Pinpoint the cell where the given text exists, returning its [x, y] midpoint coordinate. 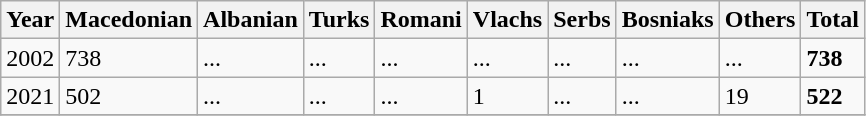
Serbs [582, 20]
Total [833, 20]
2021 [30, 96]
502 [129, 96]
Macedonian [129, 20]
522 [833, 96]
1 [507, 96]
Others [760, 20]
Vlachs [507, 20]
2002 [30, 58]
Romani [421, 20]
Turks [339, 20]
Albanian [251, 20]
19 [760, 96]
Bosniaks [668, 20]
Year [30, 20]
